Find where the given text appears and provide that cell's center as [X, Y] coordinate. 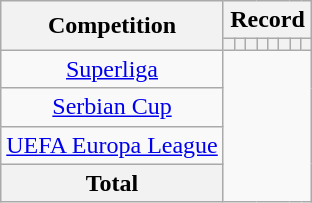
Superliga [112, 69]
Record [267, 20]
UEFA Europa League [112, 145]
Total [112, 183]
Serbian Cup [112, 107]
Competition [112, 26]
